Search for the cell housing the specified text and yield its [x, y] center coordinate. 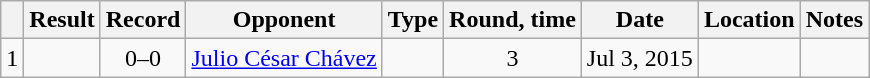
Date [640, 20]
Notes [834, 20]
0–0 [143, 58]
Result [62, 20]
Opponent [284, 20]
Record [143, 20]
3 [513, 58]
Type [412, 20]
Location [749, 20]
Jul 3, 2015 [640, 58]
1 [12, 58]
Julio César Chávez [284, 58]
Round, time [513, 20]
